Return the [X, Y] coordinate for the center point of the cell that contains the specified text.  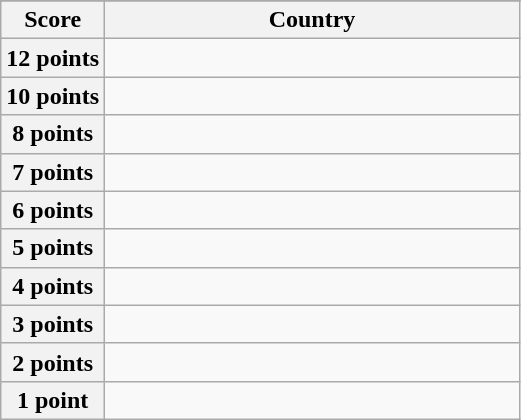
Country [312, 20]
1 point [53, 400]
2 points [53, 362]
3 points [53, 324]
8 points [53, 134]
Score [53, 20]
10 points [53, 96]
5 points [53, 248]
12 points [53, 58]
4 points [53, 286]
7 points [53, 172]
6 points [53, 210]
